Detect which cell encompasses the target text, then output its [X, Y] center coordinate. 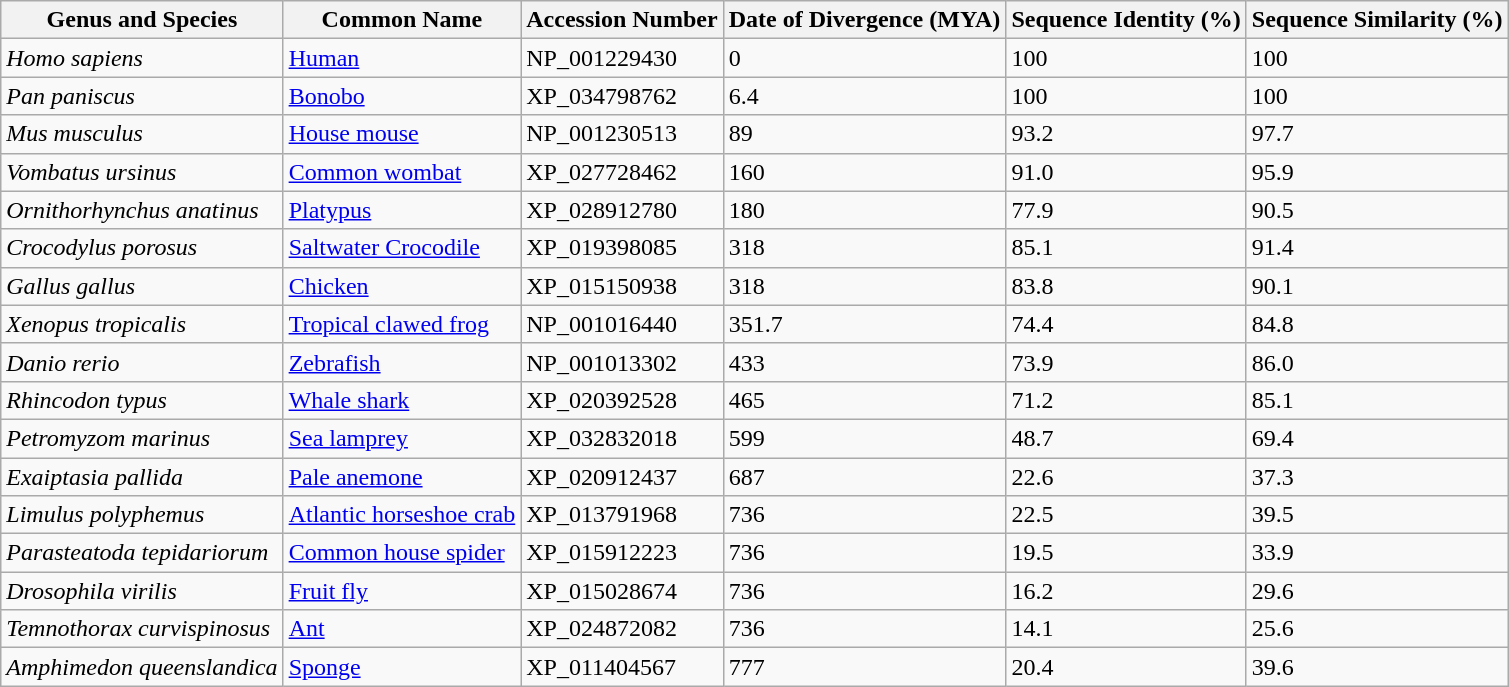
Exaiptasia pallida [142, 477]
Limulus polyphemus [142, 515]
Danio rerio [142, 362]
Zebrafish [402, 362]
XP_015028674 [622, 591]
Mus musculus [142, 134]
91.4 [1377, 248]
89 [864, 134]
Rhincodon typus [142, 400]
XP_020392528 [622, 400]
86.0 [1377, 362]
180 [864, 210]
Common house spider [402, 553]
Bonobo [402, 96]
599 [864, 438]
Fruit fly [402, 591]
Sea lamprey [402, 438]
Date of Divergence (MYA) [864, 20]
XP_019398085 [622, 248]
NP_001229430 [622, 58]
20.4 [1126, 667]
Saltwater Crocodile [402, 248]
NP_001230513 [622, 134]
433 [864, 362]
Xenopus tropicalis [142, 324]
XP_015150938 [622, 286]
Drosophila virilis [142, 591]
Temnothorax curvispinosus [142, 629]
14.1 [1126, 629]
Genus and Species [142, 20]
6.4 [864, 96]
84.8 [1377, 324]
39.5 [1377, 515]
69.4 [1377, 438]
77.9 [1126, 210]
91.0 [1126, 172]
Platypus [402, 210]
House mouse [402, 134]
Amphimedon queenslandica [142, 667]
93.2 [1126, 134]
NP_001016440 [622, 324]
71.2 [1126, 400]
Petromyzom marinus [142, 438]
Sponge [402, 667]
Whale shark [402, 400]
22.5 [1126, 515]
Sequence Similarity (%) [1377, 20]
687 [864, 477]
22.6 [1126, 477]
29.6 [1377, 591]
Ornithorhynchus anatinus [142, 210]
Ant [402, 629]
XP_024872082 [622, 629]
XP_027728462 [622, 172]
39.6 [1377, 667]
Atlantic horseshoe crab [402, 515]
777 [864, 667]
Human [402, 58]
48.7 [1126, 438]
Sequence Identity (%) [1126, 20]
Pan paniscus [142, 96]
90.5 [1377, 210]
XP_034798762 [622, 96]
Parasteatoda tepidariorum [142, 553]
16.2 [1126, 591]
351.7 [864, 324]
Chicken [402, 286]
Homo sapiens [142, 58]
74.4 [1126, 324]
XP_015912223 [622, 553]
Common Name [402, 20]
73.9 [1126, 362]
90.1 [1377, 286]
83.8 [1126, 286]
XP_020912437 [622, 477]
160 [864, 172]
Accession Number [622, 20]
XP_011404567 [622, 667]
Gallus gallus [142, 286]
XP_013791968 [622, 515]
33.9 [1377, 553]
XP_028912780 [622, 210]
465 [864, 400]
25.6 [1377, 629]
NP_001013302 [622, 362]
Vombatus ursinus [142, 172]
Tropical clawed frog [402, 324]
19.5 [1126, 553]
37.3 [1377, 477]
XP_032832018 [622, 438]
Crocodylus porosus [142, 248]
Common wombat [402, 172]
97.7 [1377, 134]
Pale anemone [402, 477]
0 [864, 58]
95.9 [1377, 172]
